Find where the given text appears and provide that cell's center as [x, y] coordinate. 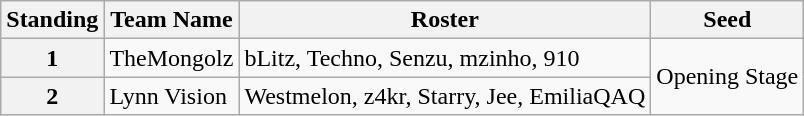
Standing [52, 20]
Team Name [172, 20]
2 [52, 96]
Westmelon, z4kr, Starry, Jee, EmiliaQAQ [445, 96]
Roster [445, 20]
1 [52, 58]
TheMongolz [172, 58]
Lynn Vision [172, 96]
Seed [728, 20]
bLitz, Techno, Senzu, mzinho, 910 [445, 58]
Opening Stage [728, 77]
